Capture the cell that displays the provided text and extract its (x, y) central coordinate. 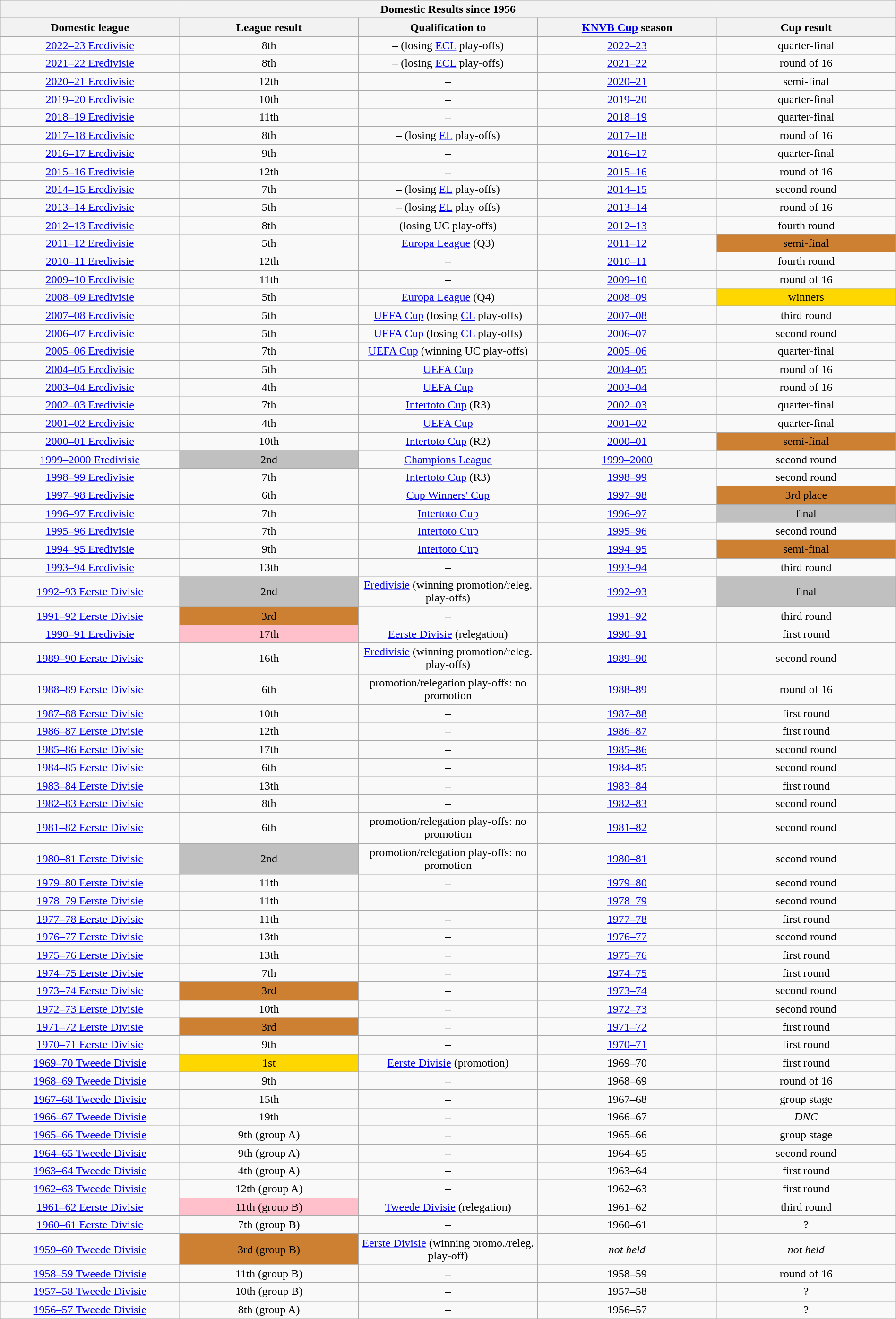
1970–71 (627, 1045)
2010–11 Eredivisie (90, 261)
1957–58 (627, 1292)
2011–12 Eredivisie (90, 243)
2019–20 (627, 99)
2004–05 (627, 369)
1968–69 (627, 1081)
1997–98 (627, 495)
1965–66 (627, 1135)
1971–72 (627, 1027)
2013–14 Eredivisie (90, 207)
1964–65 (627, 1153)
1991–92 Eerste Divisie (90, 616)
1984–85 Eerste Divisie (90, 767)
1995–96 Eredivisie (90, 531)
1969–70 (627, 1063)
1994–95 Eredivisie (90, 549)
1961–62 (627, 1207)
2014–15 Eredivisie (90, 189)
1983–84 (627, 785)
2020–21 (627, 81)
1978–79 Eerste Divisie (90, 901)
1991–92 (627, 616)
1974–75 Eerste Divisie (90, 973)
1966–67 Tweede Divisie (90, 1117)
1979–80 Eerste Divisie (90, 883)
7th (group B) (269, 1225)
Qualification to (448, 27)
2021–22 (627, 63)
2003–04 Eredivisie (90, 387)
2001–02 Eredivisie (90, 423)
2003–04 (627, 387)
Champions League (448, 459)
2005–06 Eredivisie (90, 351)
1956–57 Tweede Divisie (90, 1310)
Domestic Results since 1956 (448, 9)
2015–16 (627, 171)
1989–90 Eerste Divisie (90, 658)
1960–61 (627, 1225)
1959–60 Tweede Divisie (90, 1249)
1990–91 (627, 634)
2005–06 (627, 351)
1956–57 (627, 1310)
1999–2000 Eredivisie (90, 459)
8th (group A) (269, 1310)
1958–59 Tweede Divisie (90, 1274)
1984–85 (627, 767)
3rd place (806, 495)
1999–2000 (627, 459)
1961–62 Eerste Divisie (90, 1207)
1976–77 (627, 937)
2018–19 (627, 117)
1995–96 (627, 531)
16th (269, 658)
Tweede Divisie (relegation) (448, 1207)
2019–20 Eredivisie (90, 99)
KNVB Cup season (627, 27)
1958–59 (627, 1274)
UEFA Cup (winning UC play-offs) (448, 351)
1993–94 (627, 567)
1986–87 Eerste Divisie (90, 731)
1972–73 Eerste Divisie (90, 1009)
1986–87 (627, 731)
1966–67 (627, 1117)
1963–64 Tweede Divisie (90, 1171)
1981–82 Eerste Divisie (90, 827)
1977–78 Eerste Divisie (90, 919)
1970–71 Eerste Divisie (90, 1045)
2021–22 Eredivisie (90, 63)
League result (269, 27)
Eerste Divisie (promotion) (448, 1063)
1977–78 (627, 919)
DNC (806, 1117)
2018–19 Eredivisie (90, 117)
1963–64 (627, 1171)
2009–10 (627, 279)
2007–08 (627, 315)
1987–88 Eerste Divisie (90, 713)
1973–74 Eerste Divisie (90, 991)
1st (269, 1063)
Europa League (Q3) (448, 243)
1976–77 Eerste Divisie (90, 937)
1992–93 Eerste Divisie (90, 592)
2012–13 Eredivisie (90, 226)
2013–14 (627, 207)
2016–17 Eredivisie (90, 153)
1990–91 Eredivisie (90, 634)
2017–18 (627, 135)
1962–63 Tweede Divisie (90, 1189)
1978–79 (627, 901)
1983–84 Eerste Divisie (90, 785)
1979–80 (627, 883)
2002–03 Eredivisie (90, 405)
2017–18 Eredivisie (90, 135)
Cup result (806, 27)
1957–58 Tweede Divisie (90, 1292)
1967–68 Tweede Divisie (90, 1099)
Europa League (Q4) (448, 297)
2022–23 Eredivisie (90, 45)
1980–81 Eerste Divisie (90, 859)
1997–98 Eredivisie (90, 495)
2000–01 Eredivisie (90, 441)
3rd (group B) (269, 1249)
1982–83 (627, 803)
2001–02 (627, 423)
19th (269, 1117)
1994–95 (627, 549)
Domestic league (90, 27)
10th (group B) (269, 1292)
Cup Winners' Cup (448, 495)
1998–99 Eredivisie (90, 477)
1980–81 (627, 859)
1993–94 Eredivisie (90, 567)
15th (269, 1099)
1985–86 (627, 749)
2012–13 (627, 226)
2010–11 (627, 261)
2016–17 (627, 153)
1969–70 Tweede Divisie (90, 1063)
4th (group A) (269, 1171)
2011–12 (627, 243)
1985–86 Eerste Divisie (90, 749)
1965–66 Tweede Divisie (90, 1135)
1998–99 (627, 477)
2008–09 Eredivisie (90, 297)
1962–63 (627, 1189)
1974–75 (627, 973)
1960–61 Eerste Divisie (90, 1225)
1982–83 Eerste Divisie (90, 803)
2014–15 (627, 189)
Eerste Divisie (winning promo./releg. play-off) (448, 1249)
1987–88 (627, 713)
1968–69 Tweede Divisie (90, 1081)
2004–05 Eredivisie (90, 369)
1992–93 (627, 592)
2015–16 Eredivisie (90, 171)
1973–74 (627, 991)
winners (806, 297)
2002–03 (627, 405)
1971–72 Eerste Divisie (90, 1027)
2022–23 (627, 45)
1975–76 Eerste Divisie (90, 955)
1972–73 (627, 1009)
1988–89 (627, 689)
2007–08 Eredivisie (90, 315)
2008–09 (627, 297)
1967–68 (627, 1099)
2020–21 Eredivisie (90, 81)
2006–07 (627, 333)
(losing UC play-offs) (448, 226)
1989–90 (627, 658)
1975–76 (627, 955)
1981–82 (627, 827)
2000–01 (627, 441)
1964–65 Tweede Divisie (90, 1153)
Eerste Divisie (relegation) (448, 634)
2009–10 Eredivisie (90, 279)
12th (group A) (269, 1189)
Intertoto Cup (R2) (448, 441)
1996–97 Eredivisie (90, 513)
2006–07 Eredivisie (90, 333)
1988–89 Eerste Divisie (90, 689)
1996–97 (627, 513)
